Provide the (X, Y) coordinate of the cell's center where the given text is located.  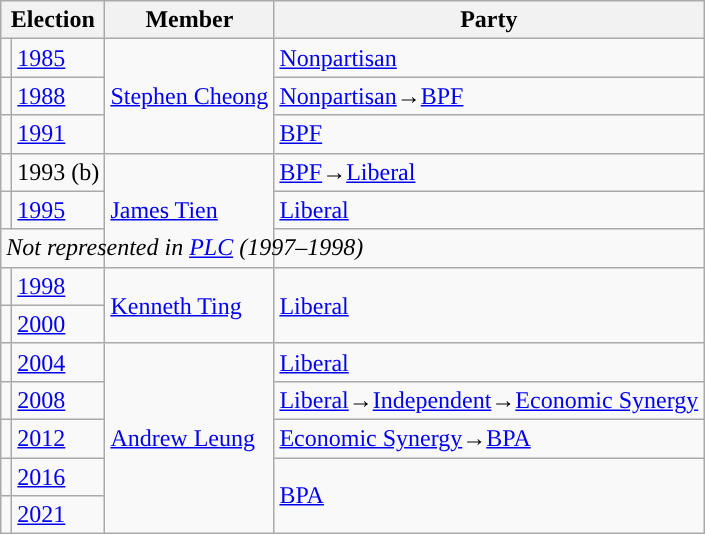
Not represented in PLC (1997–1998) (352, 248)
BPF (489, 134)
Kenneth Ting (190, 305)
1988 (58, 96)
Election (53, 20)
1985 (58, 58)
Andrew Leung (190, 438)
Liberal→Independent→Economic Synergy (489, 400)
Stephen Cheong (190, 96)
BPA (489, 496)
2021 (58, 515)
Nonpartisan→BPF (489, 96)
Economic Synergy→BPA (489, 438)
1995 (58, 210)
1991 (58, 134)
2000 (58, 324)
Nonpartisan (489, 58)
James Tien (190, 210)
Member (190, 20)
1993 (b) (58, 172)
2004 (58, 362)
BPF→Liberal (489, 172)
2008 (58, 400)
2016 (58, 477)
2012 (58, 438)
1998 (58, 286)
Party (489, 20)
